From the cell containing the given text, extract its center point as (X, Y) coordinate. 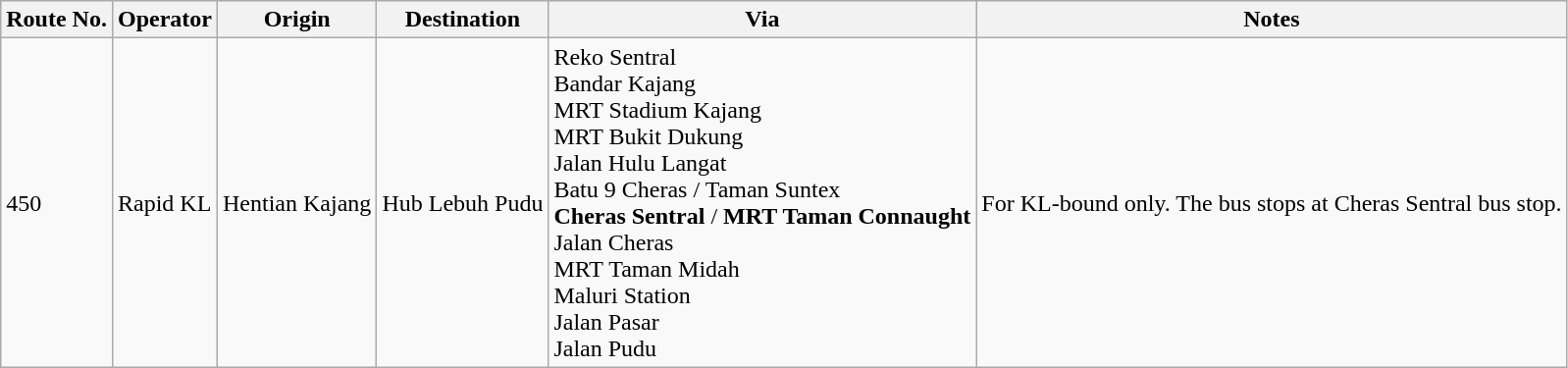
Hentian Kajang (297, 202)
Origin (297, 20)
For KL-bound only. The bus stops at Cheras Sentral bus stop. (1272, 202)
Rapid KL (165, 202)
450 (57, 202)
Hub Lebuh Pudu (463, 202)
Operator (165, 20)
Route No. (57, 20)
Notes (1272, 20)
Via (762, 20)
Destination (463, 20)
